Detect which cell encompasses the target text, then output its (x, y) center coordinate. 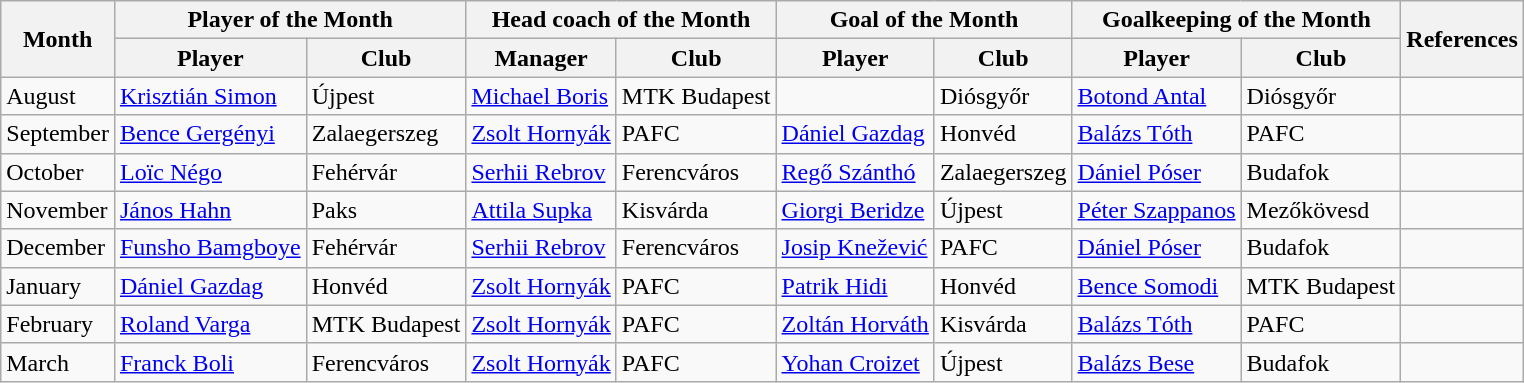
Month (58, 39)
Bence Gergényi (210, 134)
Yohan Croizet (855, 362)
Goalkeeping of the Month (1236, 20)
August (58, 96)
Michael Boris (541, 96)
Franck Boli (210, 362)
Péter Szappanos (1156, 210)
Krisztián Simon (210, 96)
September (58, 134)
January (58, 286)
Botond Antal (1156, 96)
Roland Varga (210, 324)
Paks (386, 210)
Mezőkövesd (1321, 210)
Player of the Month (290, 20)
Patrik Hidi (855, 286)
March (58, 362)
February (58, 324)
October (58, 172)
Josip Knežević (855, 248)
Attila Supka (541, 210)
Goal of the Month (924, 20)
Giorgi Beridze (855, 210)
Loïc Négo (210, 172)
Funsho Bamgboye (210, 248)
Manager (541, 58)
November (58, 210)
Balázs Bese (1156, 362)
December (58, 248)
Zoltán Horváth (855, 324)
Bence Somodi (1156, 286)
Regő Szánthó (855, 172)
János Hahn (210, 210)
References (1462, 39)
Head coach of the Month (621, 20)
